Output the (x, y) coordinate of the center of the cell containing the given text.  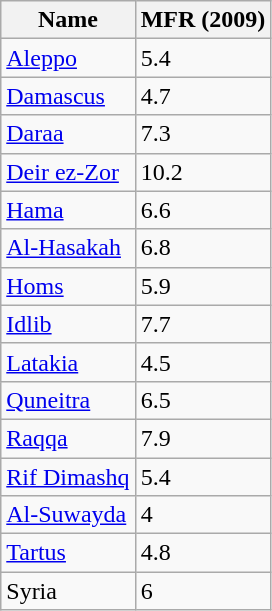
Daraa (68, 134)
Homs (68, 286)
Hama (68, 210)
Tartus (68, 553)
7.3 (203, 134)
6.8 (203, 248)
Aleppo (68, 58)
Al-Hasakah (68, 248)
4.5 (203, 362)
Name (68, 20)
MFR (2009) (203, 20)
5.9 (203, 286)
6.5 (203, 400)
Idlib (68, 324)
4 (203, 515)
Latakia (68, 362)
Deir ez-Zor (68, 172)
Syria (68, 591)
7.9 (203, 438)
Rif Dimashq (68, 477)
Al-Suwayda (68, 515)
6 (203, 591)
4.8 (203, 553)
Quneitra (68, 400)
7.7 (203, 324)
Raqqa (68, 438)
4.7 (203, 96)
Damascus (68, 96)
6.6 (203, 210)
10.2 (203, 172)
